Return the (x, y) coordinate for the center point of the cell that contains the specified text.  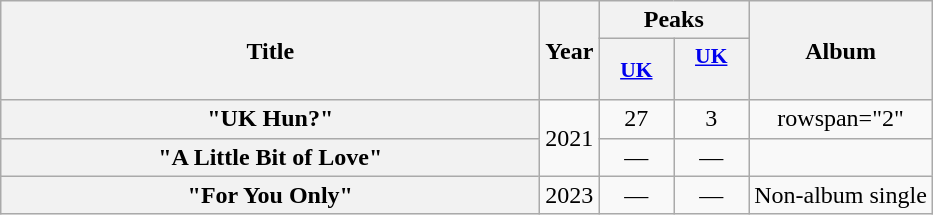
Title (270, 50)
2023 (570, 195)
Non-album single (841, 195)
Year (570, 50)
rowspan="2" (841, 119)
2021 (570, 138)
Peaks (674, 20)
"A Little Bit of Love" (270, 157)
"UK Hun?" (270, 119)
3 (712, 119)
"For You Only" (270, 195)
27 (636, 119)
Album (841, 50)
